Identify which cell holds the provided text, then report its (X, Y) central coordinate. 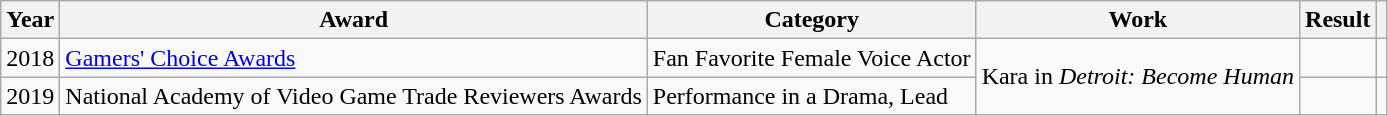
2019 (30, 96)
Award (354, 20)
Performance in a Drama, Lead (812, 96)
Fan Favorite Female Voice Actor (812, 58)
National Academy of Video Game Trade Reviewers Awards (354, 96)
Year (30, 20)
Category (812, 20)
Result (1338, 20)
Work (1138, 20)
Gamers' Choice Awards (354, 58)
2018 (30, 58)
Kara in Detroit: Become Human (1138, 77)
